Return (X, Y) of the center of cell containing provided text 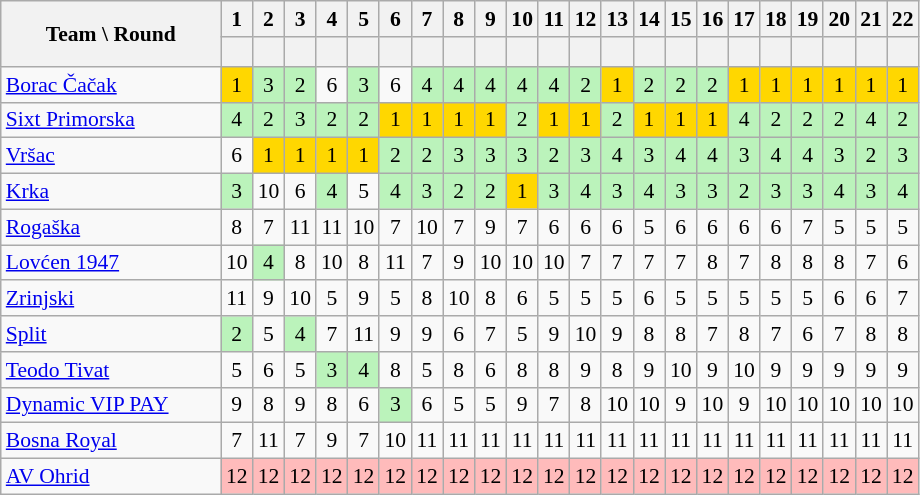
17 (744, 19)
22 (903, 19)
Dynamic VIP PAY (111, 405)
Zrinjski (111, 299)
Vršac (111, 156)
Sixt Primorska (111, 120)
AV Ohrid (111, 477)
Team \ Round (111, 34)
16 (713, 19)
14 (649, 19)
Teodo Tivat (111, 370)
Borac Čačak (111, 85)
13 (617, 19)
Lovćen 1947 (111, 263)
19 (808, 19)
Bosna Royal (111, 441)
20 (839, 19)
Krka (111, 192)
Split (111, 334)
15 (681, 19)
21 (871, 19)
Rogaška (111, 227)
18 (776, 19)
